Determine the (x, y) coordinate at the center of the cell enclosing the given text.  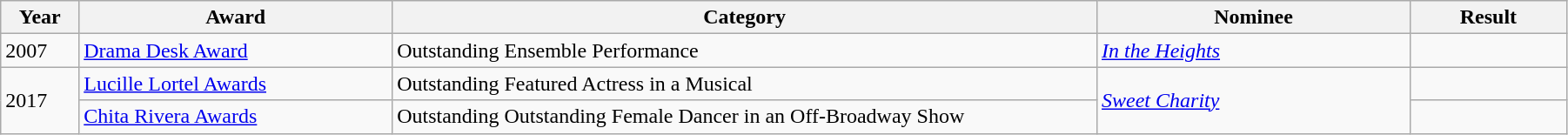
Sweet Charity (1254, 100)
Chita Rivera Awards (236, 117)
Drama Desk Award (236, 51)
Year (40, 17)
2007 (40, 51)
In the Heights (1254, 51)
Result (1488, 17)
Nominee (1254, 17)
Lucille Lortel Awards (236, 84)
Outstanding Featured Actress in a Musical (745, 84)
2017 (40, 100)
Category (745, 17)
Award (236, 17)
Outstanding Outstanding Female Dancer in an Off-Broadway Show (745, 117)
Outstanding Ensemble Performance (745, 51)
